Extract the (X, Y) coordinate from the center of the cell holding the provided text.  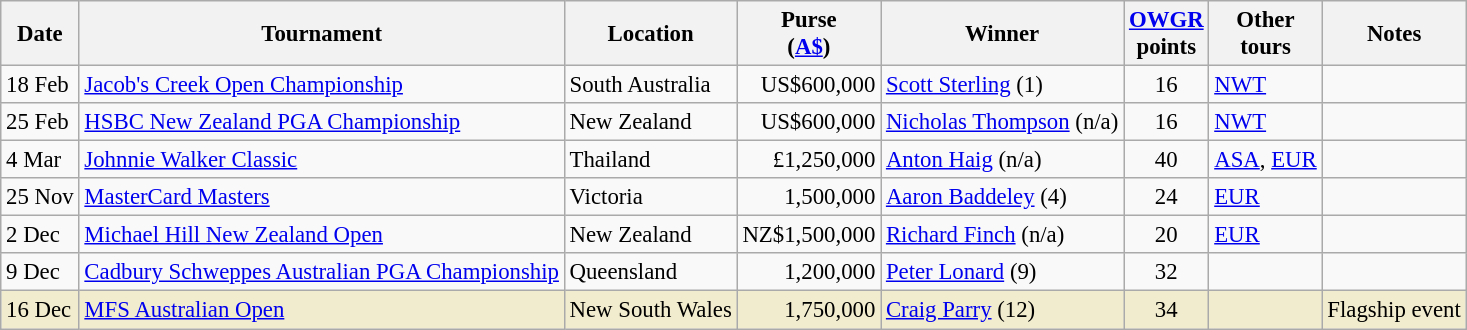
NZ$1,500,000 (808, 235)
Queensland (650, 273)
HSBC New Zealand PGA Championship (322, 122)
25 Feb (40, 122)
Victoria (650, 197)
Peter Lonard (9) (1002, 273)
18 Feb (40, 85)
4 Mar (40, 160)
Aaron Baddeley (4) (1002, 197)
Winner (1002, 34)
32 (1166, 273)
1,200,000 (808, 273)
OWGRpoints (1166, 34)
1,500,000 (808, 197)
Jacob's Creek Open Championship (322, 85)
40 (1166, 160)
New South Wales (650, 310)
Othertours (1266, 34)
Nicholas Thompson (n/a) (1002, 122)
34 (1166, 310)
Location (650, 34)
Scott Sterling (1) (1002, 85)
South Australia (650, 85)
25 Nov (40, 197)
MasterCard Masters (322, 197)
2 Dec (40, 235)
24 (1166, 197)
Michael Hill New Zealand Open (322, 235)
1,750,000 (808, 310)
Notes (1394, 34)
Date (40, 34)
Johnnie Walker Classic (322, 160)
Purse(A$) (808, 34)
Craig Parry (12) (1002, 310)
£1,250,000 (808, 160)
9 Dec (40, 273)
Tournament (322, 34)
Thailand (650, 160)
ASA, EUR (1266, 160)
20 (1166, 235)
Flagship event (1394, 310)
Anton Haig (n/a) (1002, 160)
16 Dec (40, 310)
Richard Finch (n/a) (1002, 235)
Cadbury Schweppes Australian PGA Championship (322, 273)
MFS Australian Open (322, 310)
